Identify which cell holds the provided text, then report its (X, Y) central coordinate. 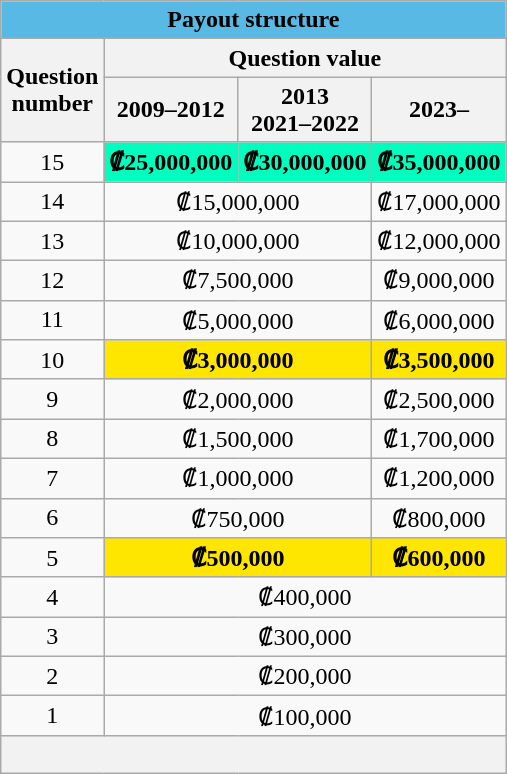
Question value (305, 58)
3 (52, 637)
₡6,000,000 (439, 320)
2 (52, 676)
₡1,700,000 (439, 439)
Payout structure (254, 20)
₡12,000,000 (439, 241)
₡1,000,000 (238, 478)
₡1,200,000 (439, 478)
11 (52, 320)
₡500,000 (238, 558)
₡35,000,000 (439, 162)
₡17,000,000 (439, 202)
2023– (439, 110)
₡30,000,000 (305, 162)
12 (52, 281)
5 (52, 558)
₡7,500,000 (238, 281)
14 (52, 202)
₡9,000,000 (439, 281)
₡3,000,000 (238, 360)
7 (52, 478)
₡3,500,000 (439, 360)
Questionnumber (52, 90)
6 (52, 518)
₡15,000,000 (238, 202)
2009–2012 (171, 110)
₡600,000 (439, 558)
₡2,000,000 (238, 399)
₡800,000 (439, 518)
₡300,000 (305, 637)
₡1,500,000 (238, 439)
1 (52, 716)
₡400,000 (305, 597)
₡2,500,000 (439, 399)
₡100,000 (305, 716)
10 (52, 360)
9 (52, 399)
₡750,000 (238, 518)
15 (52, 162)
8 (52, 439)
₡200,000 (305, 676)
13 (52, 241)
4 (52, 597)
₡25,000,000 (171, 162)
20132021–2022 (305, 110)
₡5,000,000 (238, 320)
₡10,000,000 (238, 241)
